Locate the cell with the specified text and output its (X, Y) center coordinate. 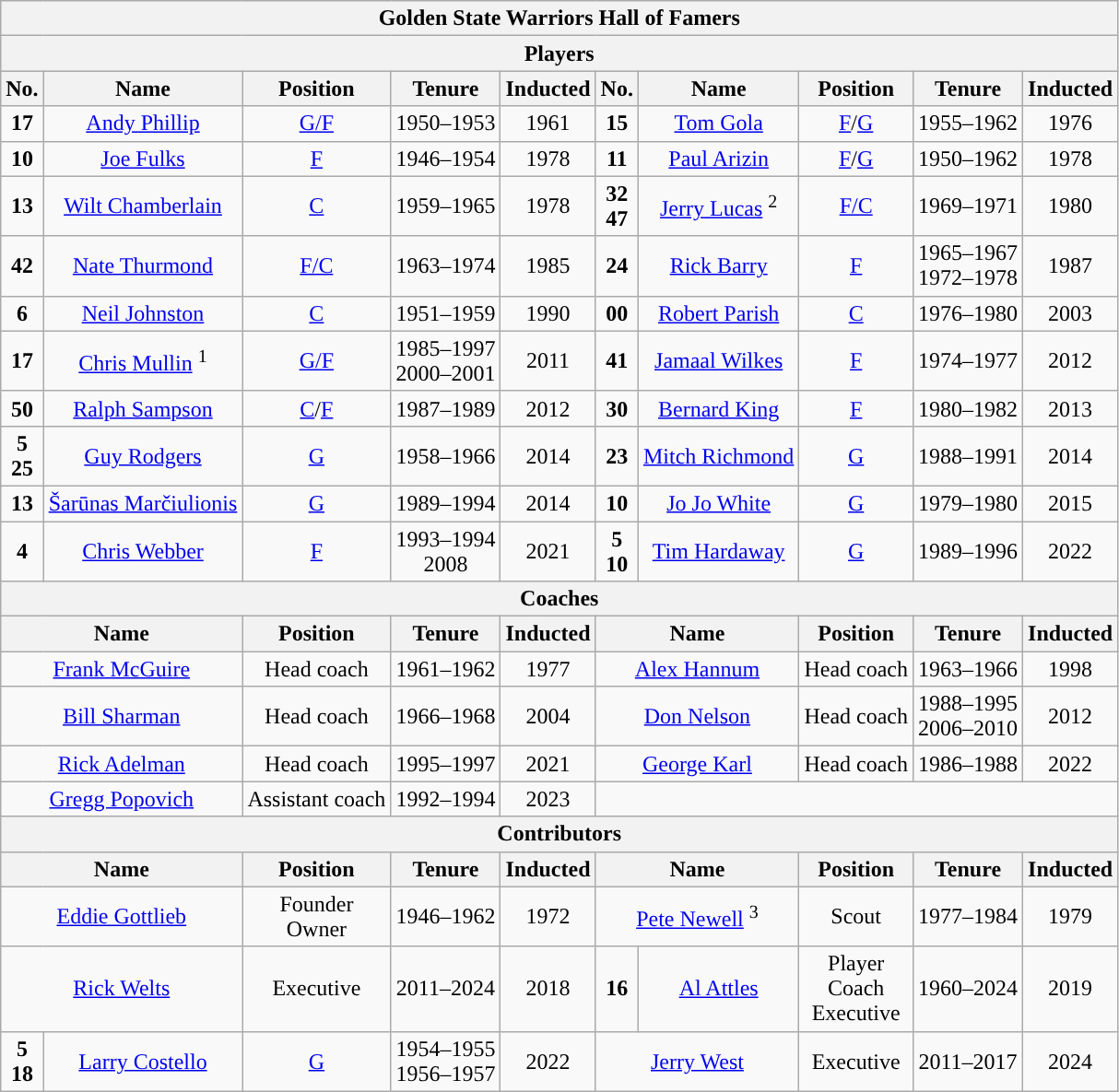
Tim Hardaway (718, 551)
1963–1966 (968, 669)
1990 (548, 313)
1977 (548, 669)
2011 (548, 361)
C/F (317, 408)
1974–1977 (968, 361)
1977–1984 (968, 916)
23 (617, 455)
2023 (548, 799)
42 (22, 265)
1998 (1071, 669)
15 (617, 123)
FounderOwner (317, 916)
1976 (1071, 123)
1963–1974 (446, 265)
Gregg Popovich (122, 799)
1980–1982 (968, 408)
Wilt Chamberlain (143, 206)
Contributors (559, 834)
41 (617, 361)
30 (617, 408)
Andy Phillip (143, 123)
1946–1962 (446, 916)
Jerry Lucas 2 (718, 206)
1979–1980 (968, 503)
1995–1997 (446, 764)
1972 (548, 916)
525 (22, 455)
2003 (1071, 313)
Jamaal Wilkes (718, 361)
Šarūnas Marčiulionis (143, 503)
2019 (1071, 989)
Mitch Richmond (718, 455)
1989–1996 (968, 551)
2013 (1071, 408)
3247 (617, 206)
1985–19972000–2001 (446, 361)
24 (617, 265)
1992–1994 (446, 799)
1980 (1071, 206)
1961–1962 (446, 669)
1959–1965 (446, 206)
1958–1966 (446, 455)
1960–2024 (968, 989)
Paul Arizin (718, 159)
Nate Thurmond (143, 265)
1989–1994 (446, 503)
1950–1962 (968, 159)
Don Nelson (697, 717)
1946–1954 (446, 159)
2011–2017 (968, 1062)
1955–1962 (968, 123)
Golden State Warriors Hall of Famers (559, 18)
4 (22, 551)
Pete Newell 3 (697, 916)
6 (22, 313)
1966–1968 (446, 717)
1965–19671972–1978 (968, 265)
1993–19942008 (446, 551)
1969–1971 (968, 206)
Alex Hannum (697, 669)
Rick Welts (122, 989)
1988–19952006–2010 (968, 717)
50 (22, 408)
Jo Jo White (718, 503)
Assistant coach (317, 799)
Players (559, 53)
Chris Mullin 1 (143, 361)
1979 (1071, 916)
1976–1980 (968, 313)
2015 (1071, 503)
2011–2024 (446, 989)
Ralph Sampson (143, 408)
Bernard King (718, 408)
Coaches (559, 599)
Chris Webber (143, 551)
2004 (548, 717)
1985 (548, 265)
Jerry West (697, 1062)
Robert Parish (718, 313)
1988–1991 (968, 455)
1954–19551956–1957 (446, 1062)
1961 (548, 123)
1950–1953 (446, 123)
1987 (1071, 265)
1951–1959 (446, 313)
1986–1988 (968, 764)
Neil Johnston (143, 313)
Tom Gola (718, 123)
16 (617, 989)
518 (22, 1062)
11 (617, 159)
Joe Fulks (143, 159)
1987–1989 (446, 408)
Bill Sharman (122, 717)
Scout (856, 916)
George Karl (697, 764)
Rick Adelman (122, 764)
Frank McGuire (122, 669)
Guy Rodgers (143, 455)
00 (617, 313)
PlayerCoachExecutive (856, 989)
Al Attles (718, 989)
Larry Costello (143, 1062)
2018 (548, 989)
510 (617, 551)
Rick Barry (718, 265)
2024 (1071, 1062)
Eddie Gottlieb (122, 916)
